Search for the cell housing the specified text and yield its [x, y] center coordinate. 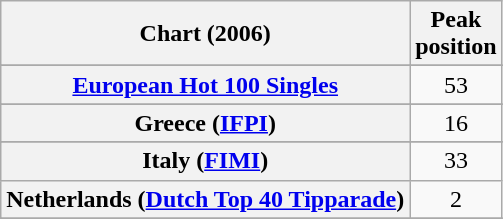
Peakposition [456, 34]
16 [456, 123]
Greece (IFPI) [206, 123]
33 [456, 161]
Italy (FIMI) [206, 161]
2 [456, 199]
53 [456, 85]
European Hot 100 Singles [206, 85]
Netherlands (Dutch Top 40 Tipparade) [206, 199]
Chart (2006) [206, 34]
